Pinpoint the cell where the given text exists, returning its [X, Y] midpoint coordinate. 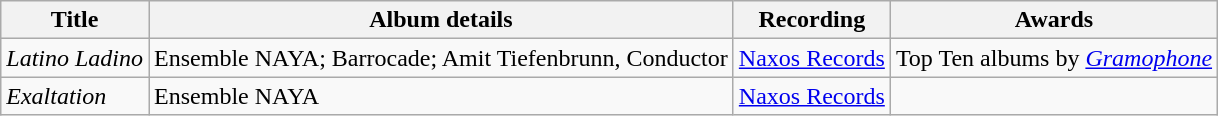
Ensemble NAYA; Barrocade; Amit Tiefenbrunn, Conductor [442, 58]
Exaltation [75, 96]
Ensemble NAYA [442, 96]
Album details [442, 20]
Recording [812, 20]
Top Ten albums by Gramophone [1054, 58]
Title [75, 20]
Latino Ladino [75, 58]
Awards [1054, 20]
